Locate the cell with the specified text and output its (x, y) center coordinate. 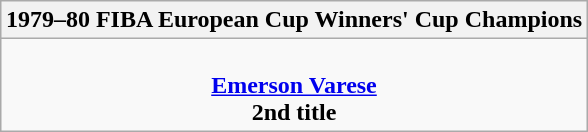
1979–80 FIBA European Cup Winners' Cup Champions (294, 20)
Emerson Varese 2nd title (294, 85)
